Locate the cell with the specified text and output its [X, Y] center coordinate. 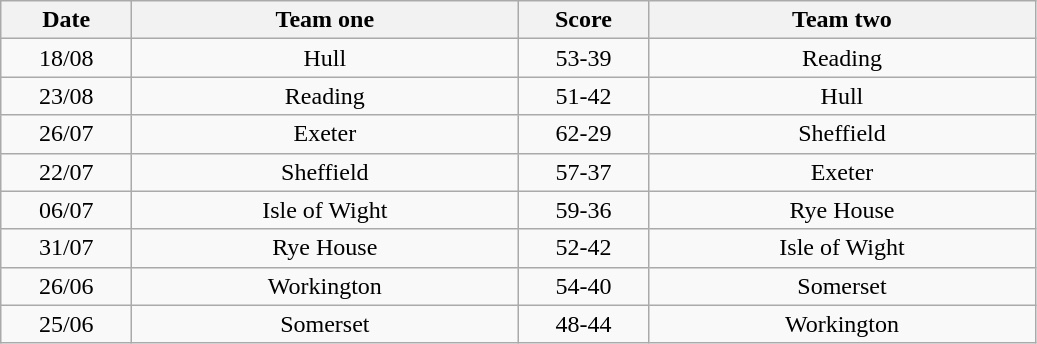
52-42 [584, 248]
48-44 [584, 324]
62-29 [584, 134]
31/07 [66, 248]
26/06 [66, 286]
26/07 [66, 134]
59-36 [584, 210]
Date [66, 20]
22/07 [66, 172]
Score [584, 20]
18/08 [66, 58]
25/06 [66, 324]
23/08 [66, 96]
57-37 [584, 172]
Team one [325, 20]
53-39 [584, 58]
51-42 [584, 96]
Team two [842, 20]
54-40 [584, 286]
06/07 [66, 210]
